Return the (X, Y) coordinate for the center point of the cell that contains the specified text.  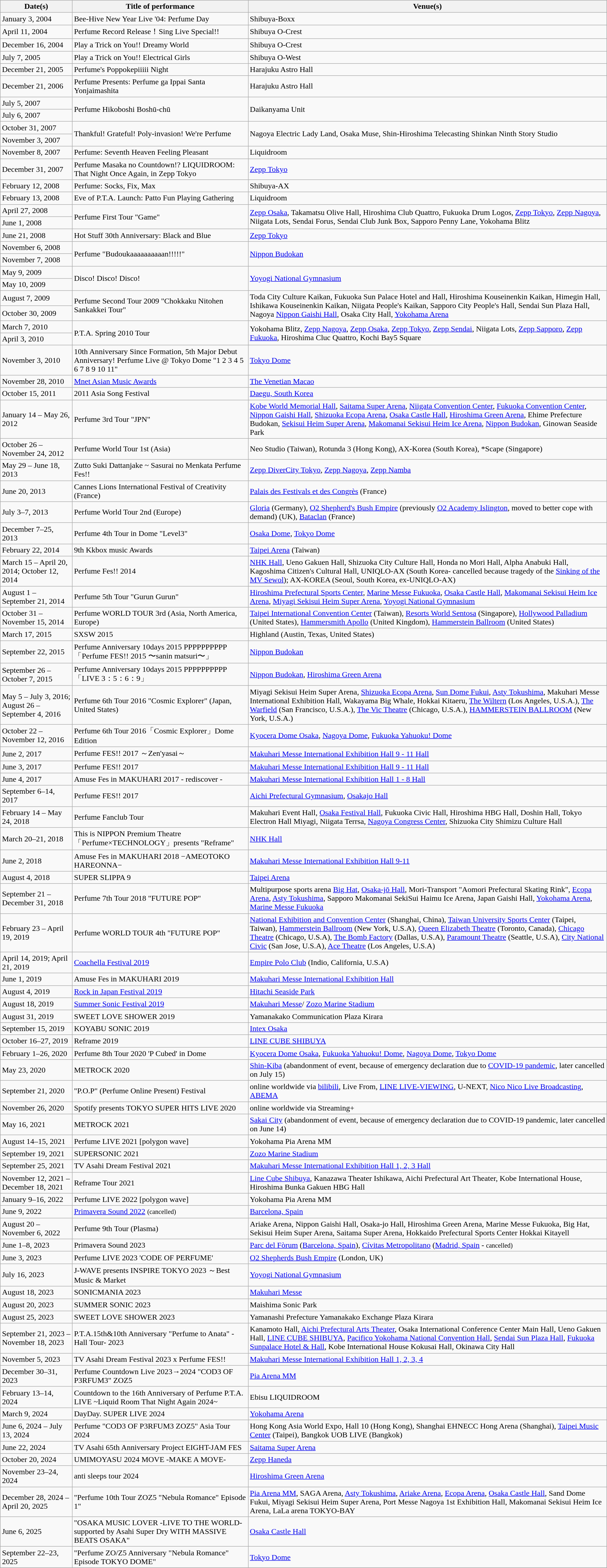
Amuse Fes in MAKUHARI 2019 (160, 979)
TV Asahi 65th Anniversary Project EIGHT-JAM FES (160, 1447)
Neo Studio (Taiwan), Rotunda 3 (Hong Kong), AX-Korea (South Korea), *Scape (Singapore) (427, 449)
February 13, 2008 (36, 198)
October 30, 2009 (36, 313)
September 19, 2021 (36, 1154)
Perfume Countdown Live 2023→2024 "COD3 OF P3RFUM3" ZOZ5 (160, 1376)
December 21, 2005 (36, 70)
O2 Shepherds Bush Empire (London, UK) (427, 1257)
Thankful! Grateful! Poly-invasion! We're Perfume (160, 134)
July 3–7, 2013 (36, 512)
Perfume 6th Tour 2016 "Cosmic Explorer" (Japan, United States) (160, 705)
Perfume Second Tour 2009 "Chokkaku Nitohen Sankakkei Tour" (160, 306)
August 14–15, 2021 (36, 1141)
SUMMER SONIC 2023 (160, 1305)
LINE CUBE SHIBUYA (427, 1041)
Kyocera Dome Osaka, Fukuoka Yahuoku! Dome, Nagoya Dome, Tokyo Dome (427, 1053)
Zepp DiverCity Tokyo, Zepp Nagoya, Zepp Namba (427, 470)
Play a Trick on You!! Electrical Girls (160, 57)
September 15, 2019 (36, 1028)
June 2, 2017 (36, 754)
SXSW 2015 (160, 635)
January 9–16, 2022 (36, 1199)
online worldwide via bilibili, Live From, LINE LIVE-VIEWING, U-NEXT, Nico Nico Live Broadcasting, ABEMA (427, 1091)
August 7, 2009 (36, 298)
June 1–8, 2023 (36, 1245)
SWEET LOVE SHOWER 2019 (160, 1016)
Eve of P.T.A. Launch: Patto Fun Playing Gathering (160, 198)
Perfume "COD3 OF P3RFUM3 ZOZ5" Asia Tour 2024 (160, 1431)
Title of performance (160, 6)
October 16–27, 2019 (36, 1041)
June 3, 2017 (36, 767)
"OSAKA MUSIC LOVER -LIVE TO THE WORLD-supported by Asahi Super Dry WITH MASSIVE BEATS OSAKA" (160, 1532)
December 21, 2006 (36, 86)
Perfume 3rd Tour "JPN" (160, 419)
October 20, 2024 (36, 1460)
November 8, 2007 (36, 152)
September 26 – October 7, 2015 (36, 674)
SUPER SLIPPA 9 (160, 877)
March 7, 2010 (36, 327)
Line Cube Shibuya, Kanazawa Theater Ishikawa, Aichi Prefectural Art Theater, Kobe International House, Hiroshima Bunka Gakuen HBG Hall (427, 1183)
Perfume Masaka no Countdown!? LIQUIDROOM: That Night Once Again, in Zepp Tokyo (160, 169)
Hiroshima Green Arena (427, 1477)
Amuse Fes in MAKUHARI 2018 −AMEOTOKO HAREONNA− (160, 861)
June 1, 2008 (36, 223)
Perfume Presents: Perfume ga Ippai Santa Yonjaimashita (160, 86)
Primavera Sound 2023 (160, 1245)
The Venetian Macao (427, 381)
Taipei Arena (Taiwan) (427, 550)
SONICMANIA 2023 (160, 1292)
Perfume FES!! 2017 ～Zen'yasai～ (160, 754)
February 23 – April 19, 2019 (36, 932)
Makuhari Messe International Exhibition Hall 1 - 8 Hall (427, 779)
Shibuya O-West (427, 57)
Gloria (Germany), O2 Shepherd's Bush Empire (previously O2 Academy Islington, moved to better cope with demand) (UK), Bataclan (France) (427, 512)
April 14, 2019; April 21, 2019 (36, 962)
August 4, 2018 (36, 877)
August 31, 2019 (36, 1016)
Rock in Japan Festival 2019 (160, 992)
Nippon Budokan, Hiroshima Green Arena (427, 674)
May 16, 2021 (36, 1124)
November 28, 2010 (36, 381)
August 4, 2019 (36, 992)
February 13–14, 2024 (36, 1397)
February 12, 2008 (36, 186)
August 20 – November 6, 2022 (36, 1228)
Perfume LIVE 2021 [polygon wave] (160, 1141)
March 20–21, 2018 (36, 839)
September 22–23, 2025 (36, 1557)
TV Asahi Dream Festival 2021 (160, 1166)
September 25, 2021 (36, 1166)
Saitama Super Arena (427, 1447)
October 31, 2007 (36, 128)
Makuhari Messe International Exhibition Hall 1, 2, 3 Hall (427, 1166)
DayDay. SUPER LIVE 2024 (160, 1414)
May 10, 2009 (36, 285)
April 27, 2008 (36, 210)
June 21, 2008 (36, 235)
"Perfume ZO/Z5 Anniversary "Nebula Romance" Episode TOKYO DOME" (160, 1557)
Yokohama Arena (427, 1414)
Mnet Asian Music Awards (160, 381)
Countdown to the 16th Anniversary of Perfume P.T.A. LIVE ~Liquid Room That Night Again 2024~ (160, 1397)
Kyocera Dome Osaka, Nagoya Dome, Fukuoka Yahuoku! Dome (427, 736)
Intex Osaka (427, 1028)
Empire Polo Club (Indio, California, U.S.A) (427, 962)
Perfume 5th Tour "Gurun Gurun" (160, 597)
January 14 – May 26, 2012 (36, 419)
SUPERSONIC 2021 (160, 1154)
July 7, 2005 (36, 57)
November 3, 2007 (36, 140)
June 20, 2013 (36, 491)
Ebisu LIQUIDROOM (427, 1397)
Nagoya Electric Lady Land, Osaka Muse, Shin-Hiroshima Telecasting Shinkan Ninth Story Studio (427, 134)
March 17, 2015 (36, 635)
"Perfume 10th Tour ZOZ5 "Nebula Romance" Episode 1" (160, 1502)
Parc del Fòrum (Barcelona, Spain), Cívitas Metropolitano (Madrid, Spain - cancelled) (427, 1245)
Perfume Anniversary 10days 2015 PPPPPPPPPP 「Perfume FES!! 2015 〜sanin matsuri〜」 (160, 652)
September 21, 2020 (36, 1091)
UMIMOYASU 2024 MOVE -MAKE A MOVE- (160, 1460)
June 6, 2025 (36, 1532)
February 1–26, 2020 (36, 1053)
September 21 – December 31, 2018 (36, 898)
Makuhari Messe/ Zozo Marine Stadium (427, 1004)
June 3, 2023 (36, 1257)
Makuhari Messe International Exhibition Hall 1, 2, 3, 4 (427, 1359)
February 14 – May 24, 2018 (36, 817)
Highland (Austin, Texas, United States) (427, 635)
Coachella Festival 2019 (160, 962)
9th Kkbox music Awards (160, 550)
November 7, 2008 (36, 260)
October 22 – November 12, 2016 (36, 736)
Perfume World Tour 1st (Asia) (160, 449)
Pia Arena MM (427, 1376)
Perfume's Poppokepiiiii Night (160, 70)
Perfume LIVE 2022 [polygon wave] (160, 1199)
Perfume Record Release！Sing Live Special!! (160, 32)
Yokohama Blitz, Zepp Nagoya, Zepp Osaka, Zepp Tokyo, Zepp Sendai, Niigata Lots, Zepp Sapporo, Zepp Fukuoka, Hiroshima Cluc Quattro, Kochi Bay5 Square (427, 333)
Perfume World Tour 2nd (Europe) (160, 512)
June 2, 2018 (36, 861)
Summer Sonic Festival 2019 (160, 1004)
Maishima Sonic Park (427, 1305)
Reframe 2019 (160, 1041)
March 9, 2024 (36, 1414)
Perfume First Tour "Game" (160, 217)
Perfume 8th Tour 2020 'P Cubed' in Dome (160, 1053)
February 22, 2014 (36, 550)
Zozo Marine Stadium (427, 1154)
Perfume: Socks, Fix, Max (160, 186)
March 15 – April 20, 2014; October 12, 2014 (36, 571)
Perfume 6th Tour 2016「Cosmic Explorer」Dome Edition (160, 736)
May 5 – July 3, 2016; August 26 – September 4, 2016 (36, 705)
Amuse Fes in MAKUHARI 2017 - rediscover - (160, 779)
November 3, 2010 (36, 360)
Perfume Anniversary 10days 2015 PPPPPPPPPP 「LIVE 3：5：6：9」 (160, 674)
October 31 – November 15, 2014 (36, 618)
December 16, 2004 (36, 45)
April 11, 2004 (36, 32)
July 5, 2007 (36, 103)
Reframe Tour 2021 (160, 1183)
November 5, 2023 (36, 1359)
Daegu, South Korea (427, 394)
online worldwide via Streaming+ (427, 1108)
Perfume: Seventh Heaven Feeling Pleasant (160, 152)
December 31, 2007 (36, 169)
April 3, 2010 (36, 339)
November 26, 2020 (36, 1108)
September 22, 2015 (36, 652)
anti sleeps tour 2024 (160, 1477)
SWEET LOVE SHOWER 2023 (160, 1317)
Perfume 4th Tour in Dome "Level3" (160, 533)
Yamanakako Communication Plaza Kirara (427, 1016)
June 9, 2022 (36, 1212)
"P.O.P" (Perfume Online Present) Festival (160, 1091)
2011 Asia Song Festival (160, 394)
KOYABU SONIC 2019 (160, 1028)
Makuhari Messe (427, 1292)
August 18, 2023 (36, 1292)
P.T.A.15th&10th Anniversary "Perfume to Anata" -Hall Tour- 2023 (160, 1338)
Disco! Disco! Disco! (160, 278)
Perfume 9th Tour (Plasma) (160, 1228)
Shin-Kiba (abandonment of event, because of emergency declaration due to COVID-19 pandemic, later cancelled on July 15) (427, 1070)
June 1, 2019 (36, 979)
10th Anniversary Since Formation, 5th Major Debut Anniversary! Perfume Live @ Tokyo Dome "1 2 3 4 5 6 7 8 9 10 11" (160, 360)
July 6, 2007 (36, 115)
Osaka Dome, Tokyo Dome (427, 533)
Hot Stuff 30th Anniversary: Black and Blue (160, 235)
Makuhari Messe International Exhibition Hall 9-11 (427, 861)
Taipei Arena (427, 877)
Perfume Hikoboshi Boshū-chū (160, 109)
Spotify presents TOKYO SUPER HITS LIVE 2020 (160, 1108)
Zepp Haneda (427, 1460)
June 4, 2017 (36, 779)
June 22, 2024 (36, 1447)
September 21, 2023 – November 18, 2023 (36, 1338)
November 23–24, 2024 (36, 1477)
June 6, 2024 – July 13, 2024 (36, 1431)
Bee-Hive New Year Live '04: Perfume Day (160, 19)
Barcelona, Spain (427, 1212)
December 7–25, 2013 (36, 533)
Venue(s) (427, 6)
Yamanashi Prefecture Yamanakako Exchange Plaza Kirara (427, 1317)
Aichi Prefectural Gymnasium, Osakajo Hall (427, 796)
NHK Hall (427, 839)
Zutto Suki Dattanjake ~ Sasurai no Menkata Perfume Fes!! (160, 470)
August 20, 2023 (36, 1305)
Hong Kong Asia World Expo, Hall 10 (Hong Kong), Shanghai EHNECC Hong Arena (Shanghai), Taipei Music Center (Taipei), Bangkok UOB LIVE (Bangkok) (427, 1431)
Perfume WORLD TOUR 3rd (Asia, North America, Europe) (160, 618)
Perfume Fes!! 2014 (160, 571)
Perfume 7th Tour 2018 "FUTURE POP" (160, 898)
Hitachi Seaside Park (427, 992)
September 6–14, 2017 (36, 796)
METROCK 2021 (160, 1124)
Daikanyama Unit (427, 109)
Date(s) (36, 6)
J-WAVE presents INSPIRE TOKYO 2023 ～Best Music & Market (160, 1275)
May 9, 2009 (36, 272)
Shibuya-Boxx (427, 19)
Palais des Festivals et des Congrès (France) (427, 491)
Play a Trick on You!! Dreamy World (160, 45)
November 12, 2021 – December 18, 2021 (36, 1183)
May 23, 2020 (36, 1070)
Perfume "Budoukaaaaaaaaaan!!!!!" (160, 254)
Perfume Fanclub Tour (160, 817)
TV Asahi Dream Festival 2023 x Perfume FES!! (160, 1359)
Shibuya-AX (427, 186)
Osaka Castle Hall (427, 1532)
Perfume WORLD TOUR 4th "FUTURE POP" (160, 932)
METROCK 2020 (160, 1070)
October 26 – November 24, 2012 (36, 449)
July 16, 2023 (36, 1275)
Perfume LIVE 2023 'CODE OF PERFUME' (160, 1257)
December 28, 2024 – April 20, 2025 (36, 1502)
P.T.A. Spring 2010 Tour (160, 333)
This is NIPPON Premium Theatre「Perfume×TECHNOLOGY」presents "Reframe" (160, 839)
Primavera Sound 2022 (cancelled) (160, 1212)
Makuhari Messe International Exhibition Hall (427, 979)
Cannes Lions International Festival of Creativity (France) (160, 491)
Sakai City (abandonment of event, because of emergency declaration due to COVID-19 pandemic, later cancelled on June 14) (427, 1124)
August 1 – September 21, 2014 (36, 597)
May 29 – June 18, 2013 (36, 470)
November 6, 2008 (36, 247)
December 30–31, 2023 (36, 1376)
August 18, 2019 (36, 1004)
October 15, 2011 (36, 394)
August 25, 2023 (36, 1317)
January 3, 2004 (36, 19)
